Identify which cell holds the provided text, then report its (X, Y) central coordinate. 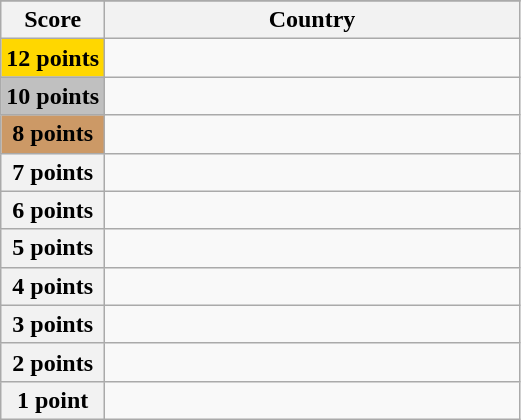
8 points (53, 134)
2 points (53, 362)
10 points (53, 96)
7 points (53, 172)
6 points (53, 210)
1 point (53, 400)
3 points (53, 324)
Score (53, 20)
5 points (53, 248)
4 points (53, 286)
12 points (53, 58)
Country (312, 20)
